Capture the cell that displays the provided text and extract its (x, y) central coordinate. 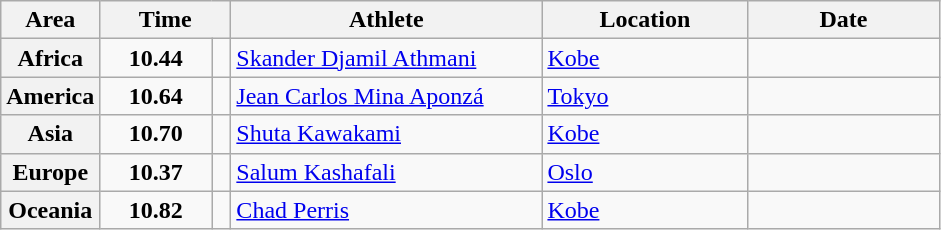
Jean Carlos Mina Aponzá (386, 96)
Chad Perris (386, 210)
Oslo (645, 172)
10.70 (156, 134)
Africa (50, 58)
10.64 (156, 96)
Tokyo (645, 96)
Oceania (50, 210)
Shuta Kawakami (386, 134)
Skander Djamil Athmani (386, 58)
Location (645, 20)
10.44 (156, 58)
Time (166, 20)
Europe (50, 172)
America (50, 96)
Salum Kashafali (386, 172)
Date (844, 20)
Athlete (386, 20)
Asia (50, 134)
10.37 (156, 172)
10.82 (156, 210)
Area (50, 20)
